Locate the cell with the specified text and output its (X, Y) center coordinate. 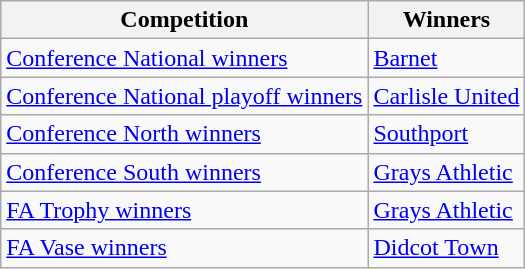
Conference National winners (184, 58)
Southport (446, 134)
Didcot Town (446, 248)
Conference National playoff winners (184, 96)
Barnet (446, 58)
Competition (184, 20)
Conference North winners (184, 134)
Winners (446, 20)
Conference South winners (184, 172)
Carlisle United (446, 96)
FA Trophy winners (184, 210)
FA Vase winners (184, 248)
